From the cell containing the given text, extract its center point as [x, y] coordinate. 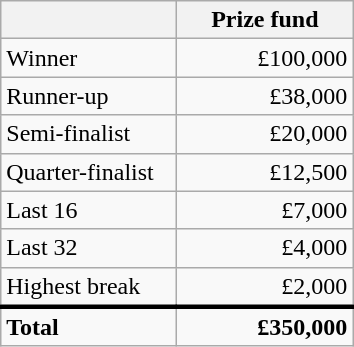
£4,000 [265, 248]
Winner [89, 58]
Last 32 [89, 248]
Total [89, 327]
£20,000 [265, 134]
£2,000 [265, 287]
£12,500 [265, 172]
Semi-finalist [89, 134]
Highest break [89, 287]
Runner-up [89, 96]
£38,000 [265, 96]
£350,000 [265, 327]
Quarter-finalist [89, 172]
£100,000 [265, 58]
Last 16 [89, 210]
£7,000 [265, 210]
Prize fund [265, 20]
